Scan for the cell matching the given text and deliver its [X, Y] coordinate at center. 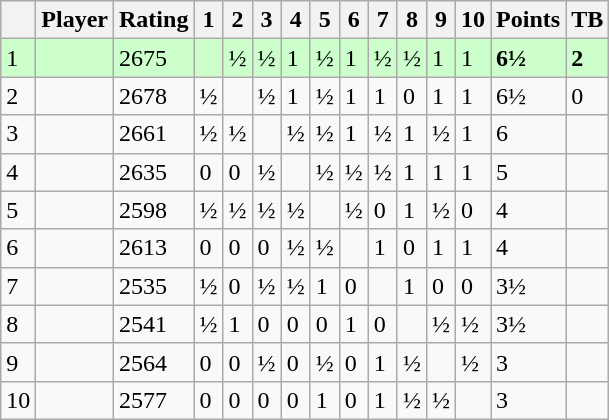
Rating [154, 20]
2678 [154, 96]
2613 [154, 248]
2598 [154, 210]
2661 [154, 134]
TB [588, 20]
2675 [154, 58]
Player [75, 20]
2564 [154, 362]
2635 [154, 172]
2535 [154, 286]
2541 [154, 324]
Points [528, 20]
2577 [154, 400]
